Identify which cell holds the provided text, then report its (X, Y) central coordinate. 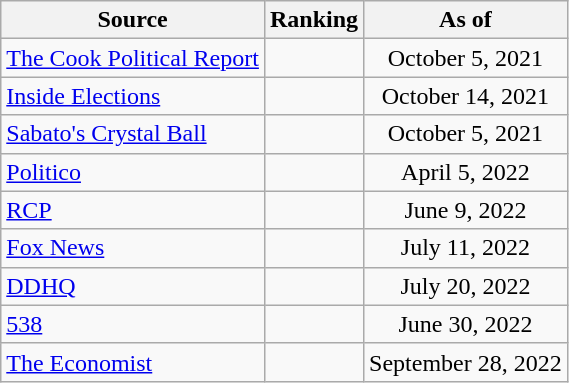
The Cook Political Report (133, 58)
July 20, 2022 (466, 286)
June 9, 2022 (466, 210)
Source (133, 20)
Inside Elections (133, 96)
April 5, 2022 (466, 172)
Fox News (133, 248)
As of (466, 20)
September 28, 2022 (466, 362)
The Economist (133, 362)
July 11, 2022 (466, 248)
DDHQ (133, 286)
June 30, 2022 (466, 324)
Politico (133, 172)
Sabato's Crystal Ball (133, 134)
RCP (133, 210)
Ranking (314, 20)
October 14, 2021 (466, 96)
538 (133, 324)
